Identify which cell holds the provided text, then report its (x, y) central coordinate. 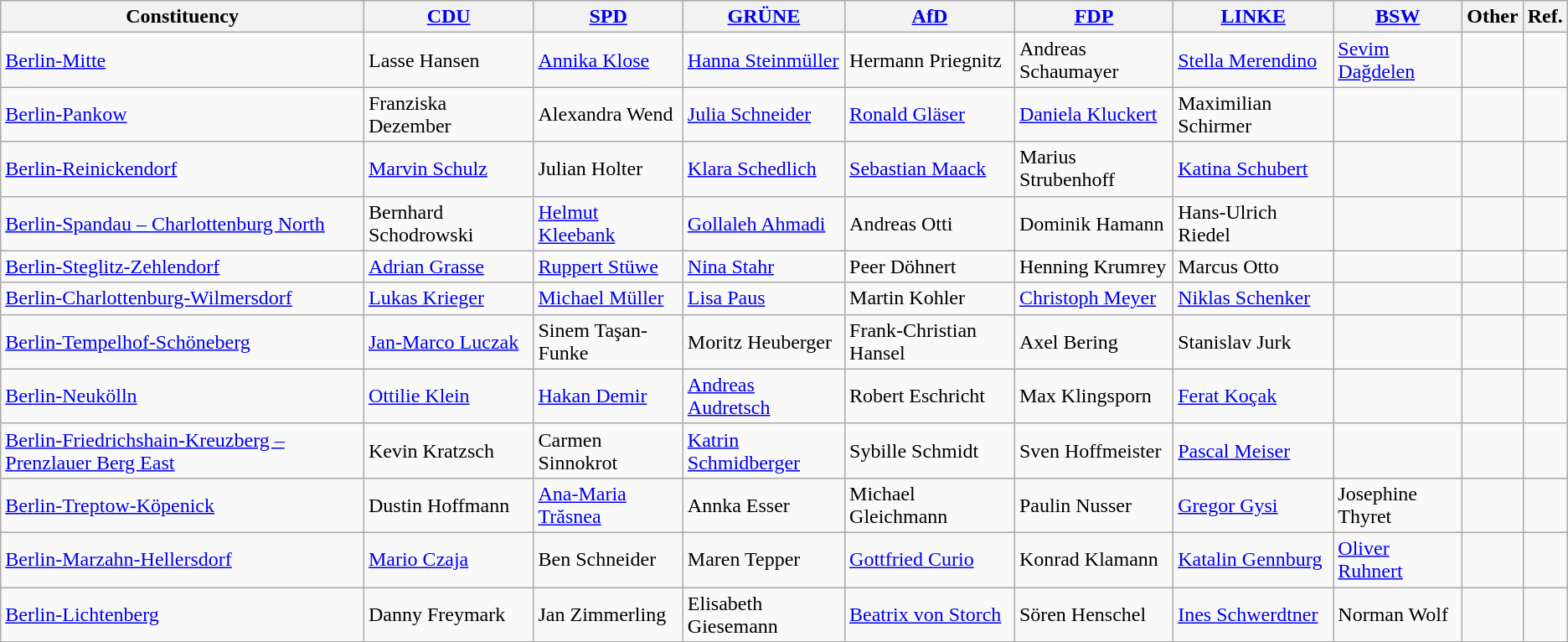
Ref. (1545, 17)
Jan Zimmerling (608, 614)
Oliver Ruhnert (1398, 560)
Andreas Otti (930, 223)
Nina Stahr (764, 267)
Sven Hoffmeister (1094, 451)
Hanna Steinmüller (764, 60)
SPD (608, 17)
Paulin Nusser (1094, 505)
Katrin Schmidberger (764, 451)
Konrad Klamann (1094, 560)
Robert Eschricht (930, 396)
Hermann Priegnitz (930, 60)
Ben Schneider (608, 560)
Stella Merendino (1253, 60)
Pascal Meiser (1253, 451)
Michael Müller (608, 298)
Max Klingsporn (1094, 396)
Josephine Thyret (1398, 505)
Marius Strubenhoff (1094, 169)
Alexandra Wend (608, 114)
Ana-Maria Trăsnea (608, 505)
Berlin-Reinickendorf (183, 169)
Michael Gleichmann (930, 505)
Frank-Christian Hansel (930, 342)
Hans-Ulrich Riedel (1253, 223)
Lasse Hansen (449, 60)
Sören Henschel (1094, 614)
Adrian Grasse (449, 267)
Stanislav Jurk (1253, 342)
Helmut Kleebank (608, 223)
Sybille Schmidt (930, 451)
Henning Krumrey (1094, 267)
Berlin-Charlottenburg-Wilmersdorf (183, 298)
Franziska Dezember (449, 114)
Berlin-Tempelhof-Schöneberg (183, 342)
Mario Czaja (449, 560)
Andreas Schaumayer (1094, 60)
Berlin-Neukölln (183, 396)
Ruppert Stüwe (608, 267)
Moritz Heuberger (764, 342)
Ines Schwerdtner (1253, 614)
Danny Freymark (449, 614)
Berlin-Pankow (183, 114)
Annika Klose (608, 60)
Axel Bering (1094, 342)
CDU (449, 17)
Sinem Taşan-Funke (608, 342)
Berlin-Treptow-Köpenick (183, 505)
Dominik Hamann (1094, 223)
Sebastian Maack (930, 169)
Berlin-Mitte (183, 60)
Constituency (183, 17)
Marvin Schulz (449, 169)
Maren Tepper (764, 560)
Gollaleh Ahmadi (764, 223)
Gottfried Curio (930, 560)
Elisabeth Giesemann (764, 614)
Berlin-Marzahn-Hellersdorf (183, 560)
Berlin-Spandau – Charlottenburg North (183, 223)
Julia Schneider (764, 114)
GRÜNE (764, 17)
Jan-Marco Luczak (449, 342)
Berlin-Lichtenberg (183, 614)
Berlin-Steglitz-Zehlendorf (183, 267)
AfD (930, 17)
FDP (1094, 17)
Christoph Meyer (1094, 298)
Kevin Kratzsch (449, 451)
Dustin Hoffmann (449, 505)
Martin Kohler (930, 298)
Ferat Koçak (1253, 396)
Lisa Paus (764, 298)
Gregor Gysi (1253, 505)
Norman Wolf (1398, 614)
Katina Schubert (1253, 169)
Beatrix von Storch (930, 614)
Peer Döhnert (930, 267)
Annka Esser (764, 505)
Katalin Gennburg (1253, 560)
Ronald Gläser (930, 114)
Marcus Otto (1253, 267)
Sevim Dağdelen (1398, 60)
Other (1493, 17)
Bernhard Schodrowski (449, 223)
Andreas Audretsch (764, 396)
Carmen Sinnokrot (608, 451)
Ottilie Klein (449, 396)
LINKE (1253, 17)
Niklas Schenker (1253, 298)
Maximilian Schirmer (1253, 114)
Daniela Kluckert (1094, 114)
Berlin-Friedrichshain-Kreuzberg – Prenzlauer Berg East (183, 451)
Lukas Krieger (449, 298)
Julian Holter (608, 169)
BSW (1398, 17)
Klara Schedlich (764, 169)
Hakan Demir (608, 396)
